For the text-containing cell, return its midpoint in [x, y] coordinate format. 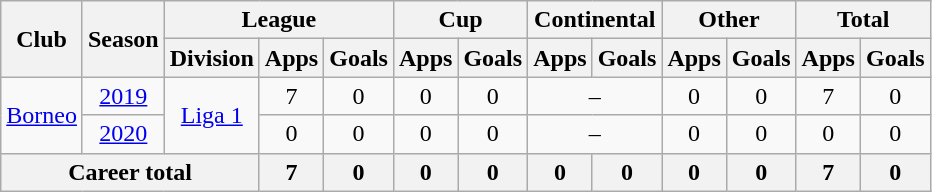
2019 [123, 96]
Continental [595, 20]
Other [729, 20]
Cup [460, 20]
Borneo [42, 115]
Total [863, 20]
Division [212, 58]
League [278, 20]
Season [123, 39]
Liga 1 [212, 115]
2020 [123, 134]
Club [42, 39]
Career total [130, 172]
